Output the [X, Y] coordinate of the center of the cell containing the given text.  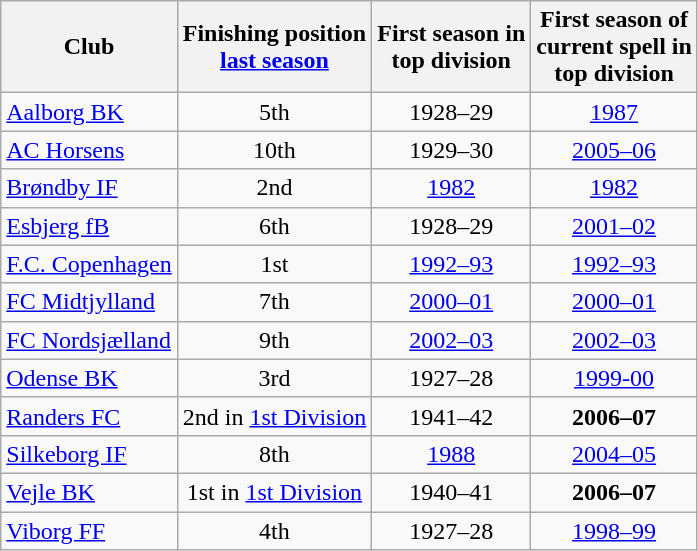
7th [274, 302]
Finishing positionlast season [274, 47]
1998–99 [614, 531]
1999-00 [614, 378]
1940–41 [452, 492]
FC Nordsjælland [89, 340]
AC Horsens [89, 150]
2005–06 [614, 150]
2nd [274, 188]
6th [274, 226]
3rd [274, 378]
Esbjerg fB [89, 226]
2004–05 [614, 454]
Club [89, 47]
4th [274, 531]
1929–30 [452, 150]
F.C. Copenhagen [89, 264]
First season ofcurrent spell intop division [614, 47]
FC Midtjylland [89, 302]
1988 [452, 454]
9th [274, 340]
1st in 1st Division [274, 492]
First season intop division [452, 47]
Aalborg BK [89, 112]
8th [274, 454]
Vejle BK [89, 492]
2001–02 [614, 226]
2nd in 1st Division [274, 416]
1987 [614, 112]
Viborg FF [89, 531]
10th [274, 150]
Silkeborg IF [89, 454]
Odense BK [89, 378]
Brøndby IF [89, 188]
5th [274, 112]
1st [274, 264]
Randers FC [89, 416]
1941–42 [452, 416]
